Determine the (X, Y) coordinate at the center of the cell enclosing the given text.  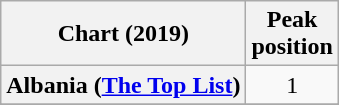
Albania (The Top List) (124, 85)
Peakposition (292, 34)
1 (292, 85)
Chart (2019) (124, 34)
